Search for the cell housing the specified text and yield its [x, y] center coordinate. 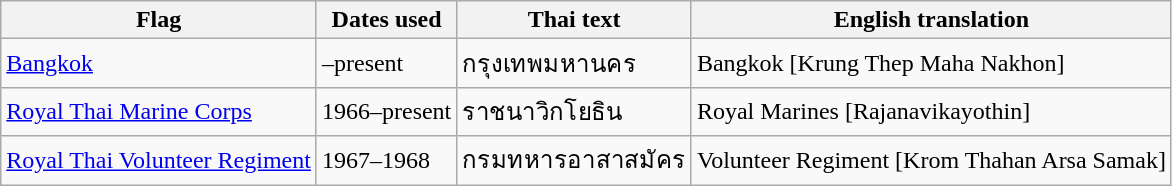
Volunteer Regiment [Krom Thahan Arsa Samak] [931, 160]
Thai text [574, 20]
Dates used [386, 20]
Flag [159, 20]
Bangkok [Krung Thep Maha Nakhon] [931, 64]
Bangkok [159, 64]
Royal Marines [Rajanavikayothin] [931, 112]
1967–1968 [386, 160]
กรุงเทพมหานคร [574, 64]
Royal Thai Marine Corps [159, 112]
Royal Thai Volunteer Regiment [159, 160]
ราชนาวิกโยธิน [574, 112]
English translation [931, 20]
1966–present [386, 112]
–present [386, 64]
กรมทหารอาสาสมัคร [574, 160]
